Determine the [x, y] coordinate at the center of the cell enclosing the given text.  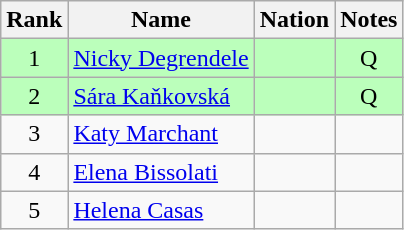
5 [34, 210]
1 [34, 58]
Nation [294, 20]
Elena Bissolati [161, 172]
3 [34, 134]
2 [34, 96]
Sára Kaňkovská [161, 96]
Name [161, 20]
Helena Casas [161, 210]
4 [34, 172]
Rank [34, 20]
Katy Marchant [161, 134]
Nicky Degrendele [161, 58]
Notes [369, 20]
